Pinpoint the cell where the given text exists, returning its (X, Y) midpoint coordinate. 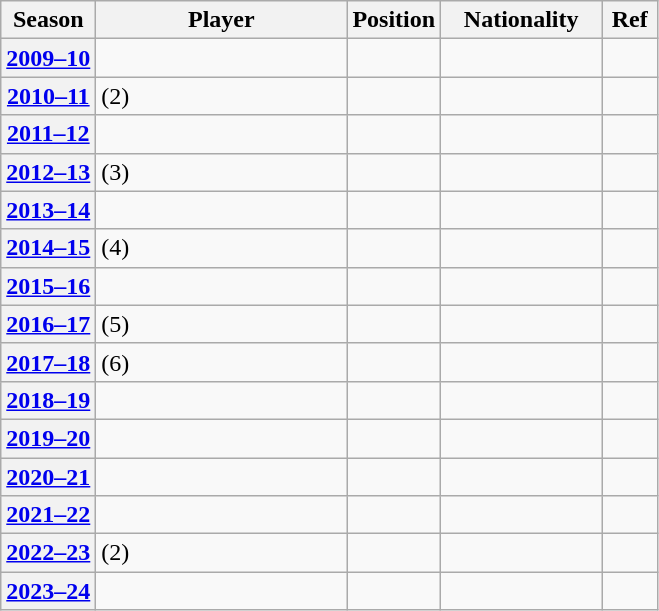
2014–15 (48, 248)
Nationality (522, 20)
2019–20 (48, 438)
(5) (222, 324)
2012–13 (48, 172)
2017–18 (48, 362)
Season (48, 20)
Player (222, 20)
2016–17 (48, 324)
2009–10 (48, 58)
2015–16 (48, 286)
Position (394, 20)
2022–23 (48, 553)
2010–11 (48, 96)
2021–22 (48, 515)
2020–21 (48, 477)
2011–12 (48, 134)
(4) (222, 248)
2013–14 (48, 210)
(6) (222, 362)
2018–19 (48, 400)
2023–24 (48, 591)
Ref (630, 20)
(3) (222, 172)
